Locate the cell with the specified text and output its [x, y] center coordinate. 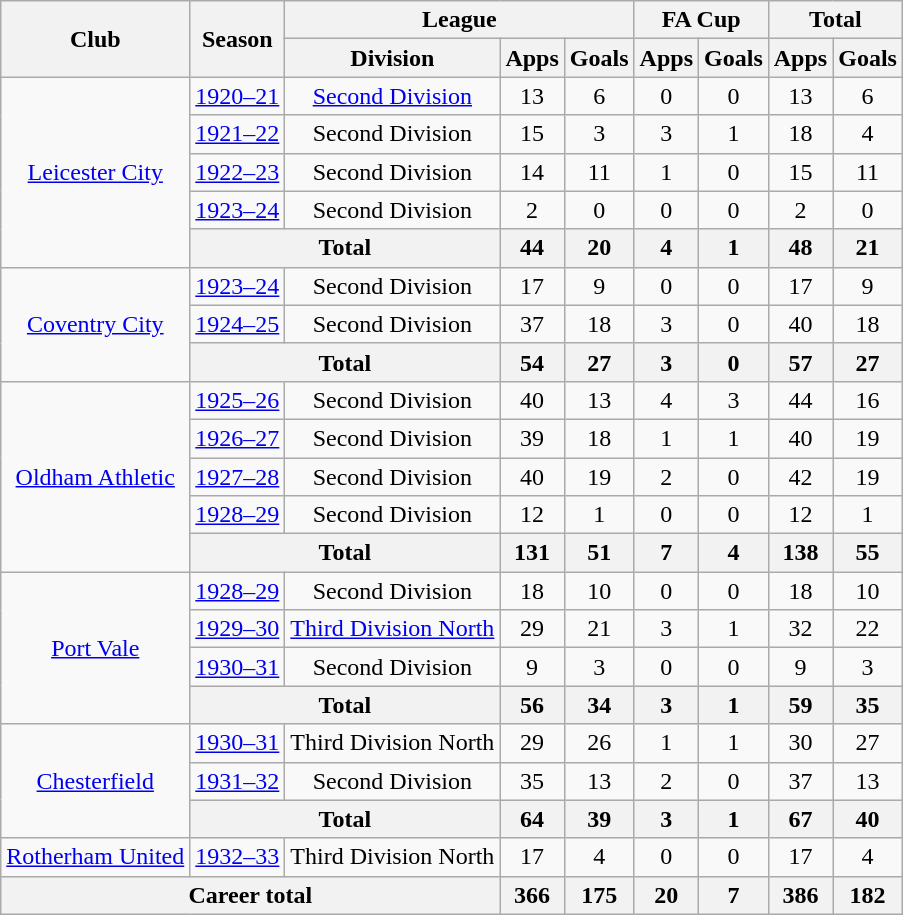
1931–32 [238, 781]
Chesterfield [96, 781]
42 [800, 477]
1921–22 [238, 134]
67 [800, 819]
54 [532, 362]
FA Cup [701, 20]
22 [868, 629]
Coventry City [96, 324]
64 [532, 819]
1932–33 [238, 857]
1922–23 [238, 172]
Division [392, 58]
56 [532, 705]
Season [238, 39]
League [460, 20]
175 [599, 895]
26 [599, 743]
Oldham Athletic [96, 476]
14 [532, 172]
55 [868, 553]
48 [800, 248]
Port Vale [96, 648]
Club [96, 39]
386 [800, 895]
51 [599, 553]
1920–21 [238, 96]
1929–30 [238, 629]
Leicester City [96, 172]
59 [800, 705]
138 [800, 553]
57 [800, 362]
32 [800, 629]
Career total [250, 895]
1926–27 [238, 438]
366 [532, 895]
16 [868, 400]
1924–25 [238, 324]
30 [800, 743]
1927–28 [238, 477]
Rotherham United [96, 857]
131 [532, 553]
34 [599, 705]
1925–26 [238, 400]
182 [868, 895]
